Output the [X, Y] coordinate of the center of the cell containing the given text.  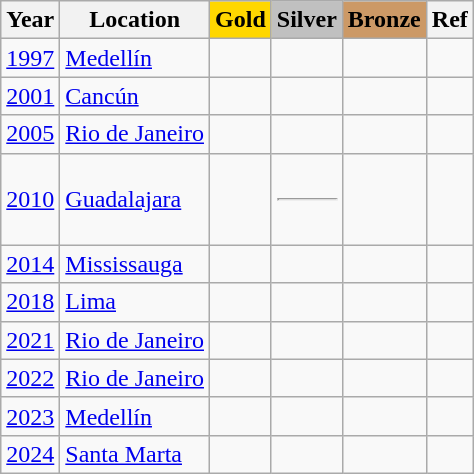
2005 [30, 134]
Lima [135, 302]
2022 [30, 378]
2024 [30, 454]
Gold [241, 20]
Cancún [135, 96]
2010 [30, 199]
Silver [306, 20]
Bronze [384, 20]
2023 [30, 416]
2018 [30, 302]
Location [135, 20]
Year [30, 20]
1997 [30, 58]
Mississauga [135, 264]
Ref [450, 20]
2001 [30, 96]
2014 [30, 264]
2021 [30, 340]
Guadalajara [135, 199]
Santa Marta [135, 454]
